Find where the given text appears and provide that cell's center as (x, y) coordinate. 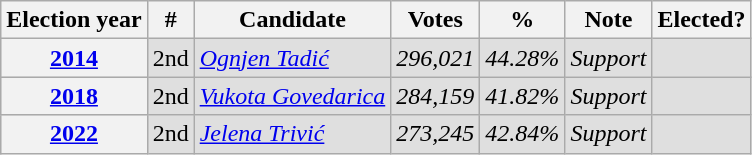
41.82% (522, 96)
Election year (74, 20)
Elected? (702, 20)
273,245 (436, 134)
Votes (436, 20)
Candidate (292, 20)
284,159 (436, 96)
44.28% (522, 58)
Ognjen Tadić (292, 58)
Jelena Trivić (292, 134)
2022 (74, 134)
Vukota Govedarica (292, 96)
296,021 (436, 58)
42.84% (522, 134)
2014 (74, 58)
Note (608, 20)
% (522, 20)
# (170, 20)
2018 (74, 96)
